Provide the [x, y] coordinate of the cell's center where the given text is located.  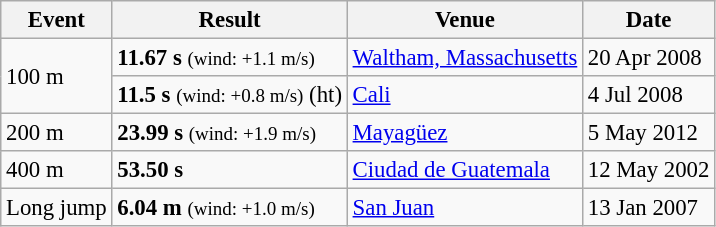
Event [56, 20]
6.04 m (wind: +1.0 m/s) [230, 208]
Venue [464, 20]
Long jump [56, 208]
13 Jan 2007 [649, 208]
5 May 2012 [649, 133]
Ciudad de Guatemala [464, 170]
11.67 s (wind: +1.1 m/s) [230, 58]
400 m [56, 170]
200 m [56, 133]
4 Jul 2008 [649, 95]
Mayagüez [464, 133]
12 May 2002 [649, 170]
Cali [464, 95]
53.50 s [230, 170]
San Juan [464, 208]
20 Apr 2008 [649, 58]
Date [649, 20]
23.99 s (wind: +1.9 m/s) [230, 133]
Result [230, 20]
Waltham, Massachusetts [464, 58]
11.5 s (wind: +0.8 m/s) (ht) [230, 95]
100 m [56, 76]
